Scan for the cell matching the given text and deliver its (x, y) coordinate at center. 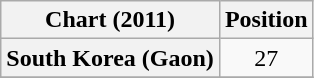
South Korea (Gaon) (110, 58)
27 (266, 58)
Chart (2011) (110, 20)
Position (266, 20)
